For the text-containing cell, return its midpoint in (X, Y) coordinate format. 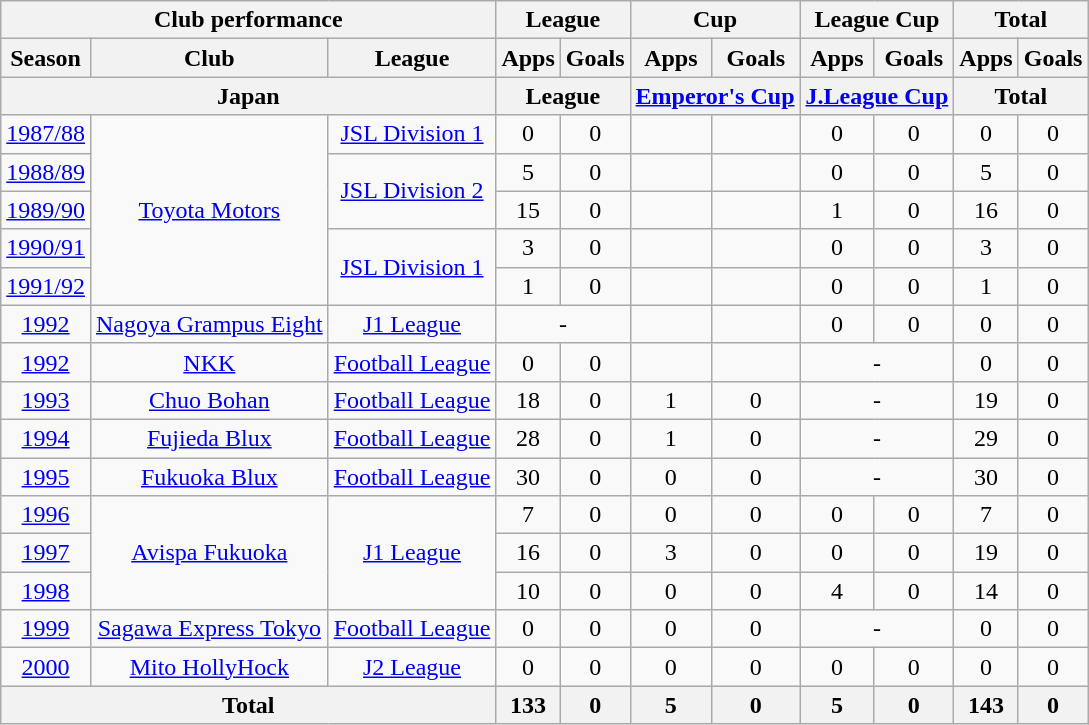
Emperor's Cup (715, 96)
10 (528, 591)
28 (528, 438)
133 (528, 705)
1993 (46, 400)
29 (986, 438)
Toyota Motors (209, 210)
Chuo Bohan (209, 400)
1998 (46, 591)
Club (209, 58)
JSL Division 2 (412, 191)
4 (837, 591)
Fukuoka Blux (209, 477)
15 (528, 210)
NKK (209, 362)
1988/89 (46, 172)
14 (986, 591)
18 (528, 400)
Avispa Fukuoka (209, 553)
Sagawa Express Tokyo (209, 629)
1991/92 (46, 286)
J.League Cup (877, 96)
1987/88 (46, 134)
1989/90 (46, 210)
1994 (46, 438)
2000 (46, 667)
J2 League (412, 667)
1990/91 (46, 248)
1997 (46, 553)
Japan (248, 96)
143 (986, 705)
League Cup (877, 20)
Nagoya Grampus Eight (209, 324)
Mito HollyHock (209, 667)
1995 (46, 477)
Cup (715, 20)
1999 (46, 629)
Fujieda Blux (209, 438)
Season (46, 58)
Club performance (248, 20)
1996 (46, 515)
